Find where the given text appears and provide that cell's center as [x, y] coordinate. 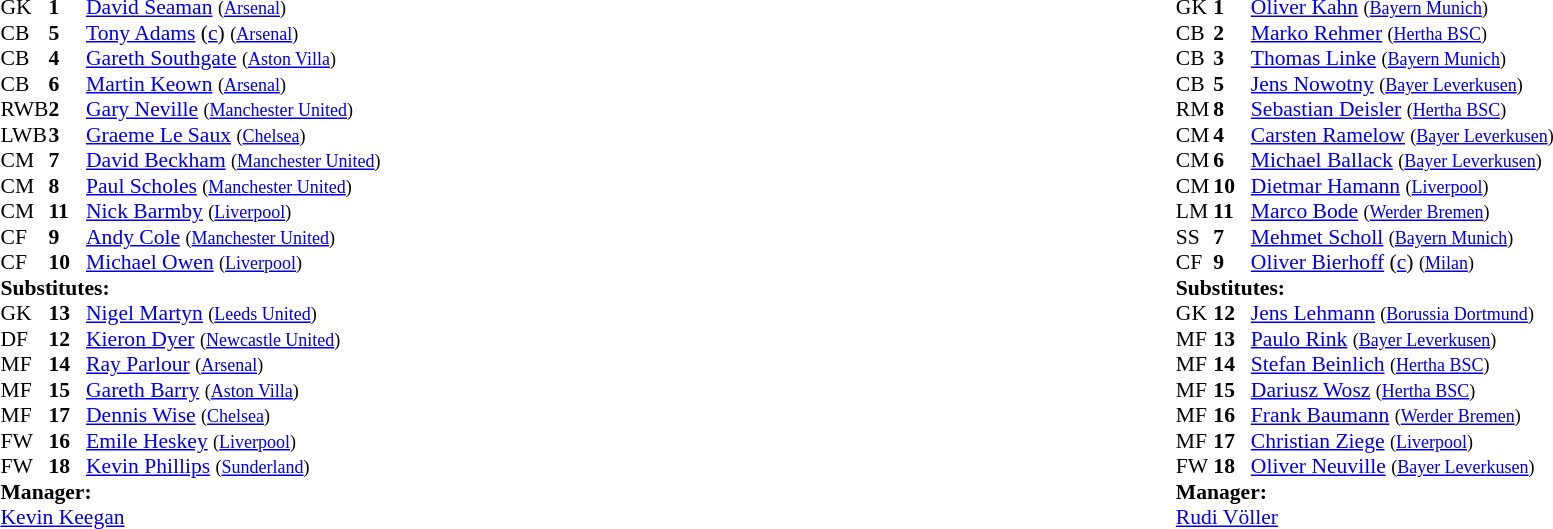
David Beckham (Manchester United) [234, 161]
Gary Neville (Manchester United) [234, 109]
Emile Heskey (Liverpool) [234, 441]
Kieron Dyer (Newcastle United) [234, 339]
Graeme Le Saux (Chelsea) [234, 135]
Martin Keown (Arsenal) [234, 84]
Paul Scholes (Manchester United) [234, 186]
Substitutes: [190, 288]
SS [1195, 237]
LM [1195, 211]
Gareth Southgate (Aston Villa) [234, 59]
Michael Owen (Liverpool) [234, 263]
Kevin Phillips (Sunderland) [234, 467]
RWB [24, 109]
LWB [24, 135]
Nigel Martyn (Leeds United) [234, 313]
DF [24, 339]
Nick Barmby (Liverpool) [234, 211]
Ray Parlour (Arsenal) [234, 365]
Gareth Barry (Aston Villa) [234, 390]
Dennis Wise (Chelsea) [234, 415]
Andy Cole (Manchester United) [234, 237]
RM [1195, 109]
Tony Adams (c) (Arsenal) [234, 33]
Manager: [190, 492]
